Scan for the cell matching the given text and deliver its (x, y) coordinate at center. 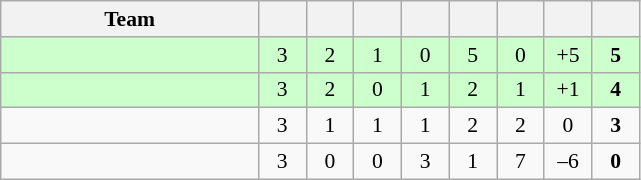
4 (616, 90)
–6 (568, 162)
+5 (568, 55)
+1 (568, 90)
7 (520, 162)
Team (130, 19)
